Output the [X, Y] coordinate of the center of the cell containing the given text.  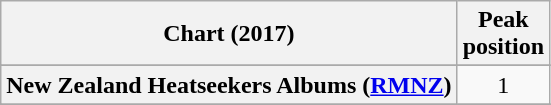
Peak position [503, 34]
Chart (2017) [229, 34]
1 [503, 85]
New Zealand Heatseekers Albums (RMNZ) [229, 85]
